From the cell containing the given text, extract its center point as (x, y) coordinate. 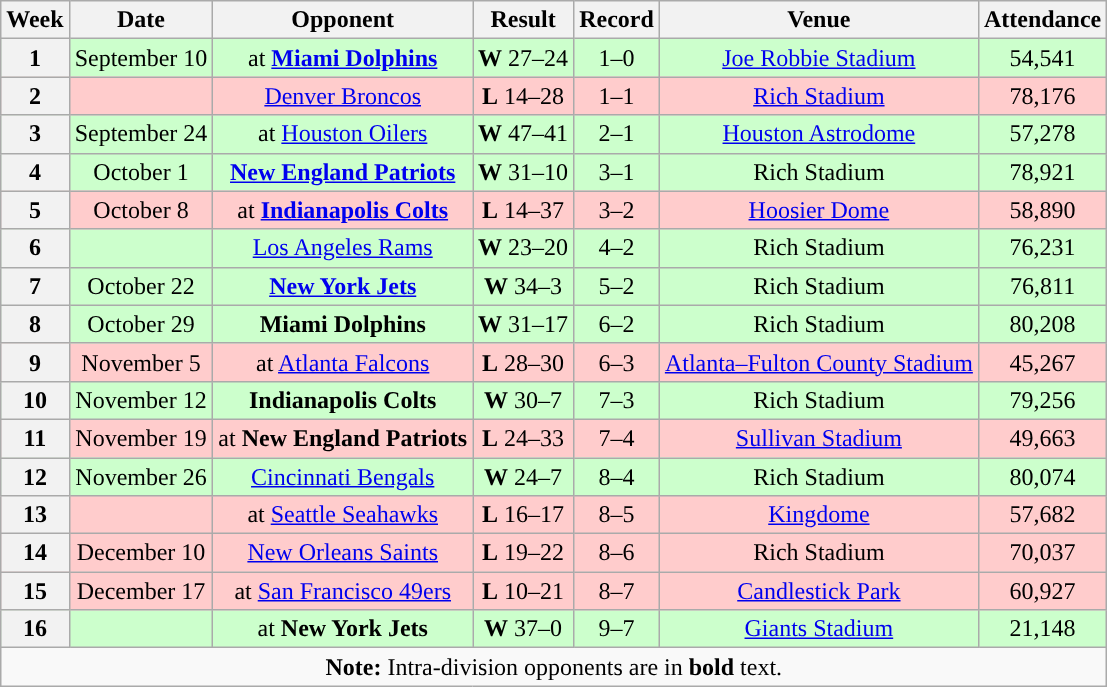
at Indianapolis Colts (343, 210)
7–3 (617, 400)
14 (35, 553)
8–6 (617, 553)
L 16–17 (524, 515)
L 28–30 (524, 362)
November 19 (141, 438)
New Orleans Saints (343, 553)
New York Jets (343, 286)
at New England Patriots (343, 438)
L 24–33 (524, 438)
November 12 (141, 400)
76,811 (1042, 286)
L 14–28 (524, 96)
Giants Stadium (818, 629)
W 24–7 (524, 477)
2–1 (617, 134)
October 22 (141, 286)
3–1 (617, 172)
Attendance (1042, 20)
L 19–22 (524, 553)
Atlanta–Fulton County Stadium (818, 362)
9 (35, 362)
6 (35, 248)
Note: Intra-division opponents are in bold text. (554, 667)
57,278 (1042, 134)
W 31–17 (524, 324)
Indianapolis Colts (343, 400)
1–1 (617, 96)
Joe Robbie Stadium (818, 58)
5–2 (617, 286)
21,148 (1042, 629)
Houston Astrodome (818, 134)
W 30–7 (524, 400)
Cincinnati Bengals (343, 477)
10 (35, 400)
Miami Dolphins (343, 324)
8–4 (617, 477)
11 (35, 438)
W 27–24 (524, 58)
70,037 (1042, 553)
New England Patriots (343, 172)
W 23–20 (524, 248)
December 10 (141, 553)
13 (35, 515)
September 10 (141, 58)
at Atlanta Falcons (343, 362)
78,176 (1042, 96)
September 24 (141, 134)
16 (35, 629)
1–0 (617, 58)
at New York Jets (343, 629)
8 (35, 324)
November 26 (141, 477)
Venue (818, 20)
80,074 (1042, 477)
12 (35, 477)
W 47–41 (524, 134)
57,682 (1042, 515)
at San Francisco 49ers (343, 591)
6–3 (617, 362)
5 (35, 210)
L 14–37 (524, 210)
October 8 (141, 210)
2 (35, 96)
Kingdome (818, 515)
Denver Broncos (343, 96)
October 1 (141, 172)
at Miami Dolphins (343, 58)
80,208 (1042, 324)
8–5 (617, 515)
W 37–0 (524, 629)
Week (35, 20)
at Houston Oilers (343, 134)
Opponent (343, 20)
15 (35, 591)
1 (35, 58)
3–2 (617, 210)
60,927 (1042, 591)
November 5 (141, 362)
54,541 (1042, 58)
6–2 (617, 324)
Candlestick Park (818, 591)
3 (35, 134)
Los Angeles Rams (343, 248)
76,231 (1042, 248)
7–4 (617, 438)
October 29 (141, 324)
W 31–10 (524, 172)
79,256 (1042, 400)
7 (35, 286)
Date (141, 20)
8–7 (617, 591)
Hoosier Dome (818, 210)
4–2 (617, 248)
4 (35, 172)
Sullivan Stadium (818, 438)
L 10–21 (524, 591)
December 17 (141, 591)
49,663 (1042, 438)
at Seattle Seahawks (343, 515)
Result (524, 20)
9–7 (617, 629)
58,890 (1042, 210)
45,267 (1042, 362)
78,921 (1042, 172)
Record (617, 20)
W 34–3 (524, 286)
